Locate the cell with the specified text and output its (x, y) center coordinate. 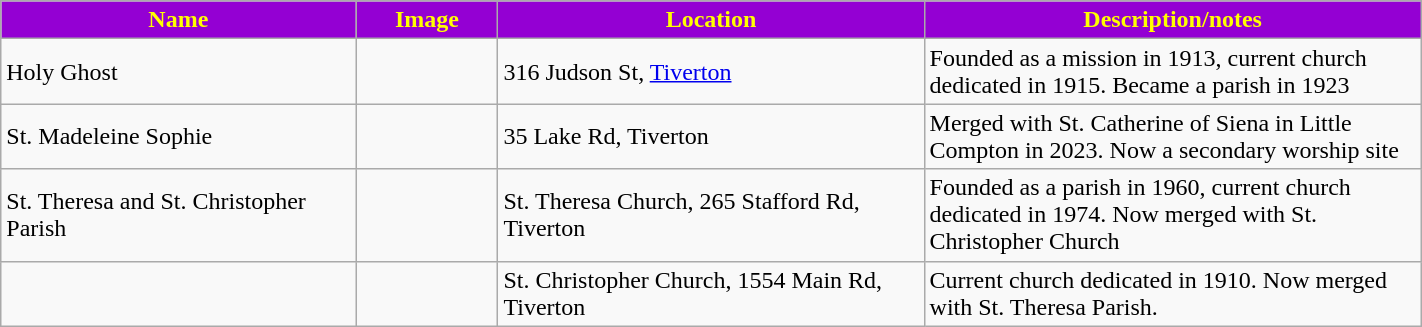
Holy Ghost (178, 72)
35 Lake Rd, Tiverton (711, 136)
St. Theresa and St. Christopher Parish (178, 215)
St. Christopher Church, 1554 Main Rd, Tiverton (711, 294)
Founded as a mission in 1913, current church dedicated in 1915. Became a parish in 1923 (1172, 72)
Merged with St. Catherine of Siena in Little Compton in 2023. Now a secondary worship site (1172, 136)
Location (711, 20)
316 Judson St, Tiverton (711, 72)
Founded as a parish in 1960, current church dedicated in 1974. Now merged with St. Christopher Church (1172, 215)
Current church dedicated in 1910. Now merged with St. Theresa Parish. (1172, 294)
Description/notes (1172, 20)
Name (178, 20)
St. Theresa Church, 265 Stafford Rd, Tiverton (711, 215)
St. Madeleine Sophie (178, 136)
Image (427, 20)
